Pinpoint the cell where the given text exists, returning its (X, Y) midpoint coordinate. 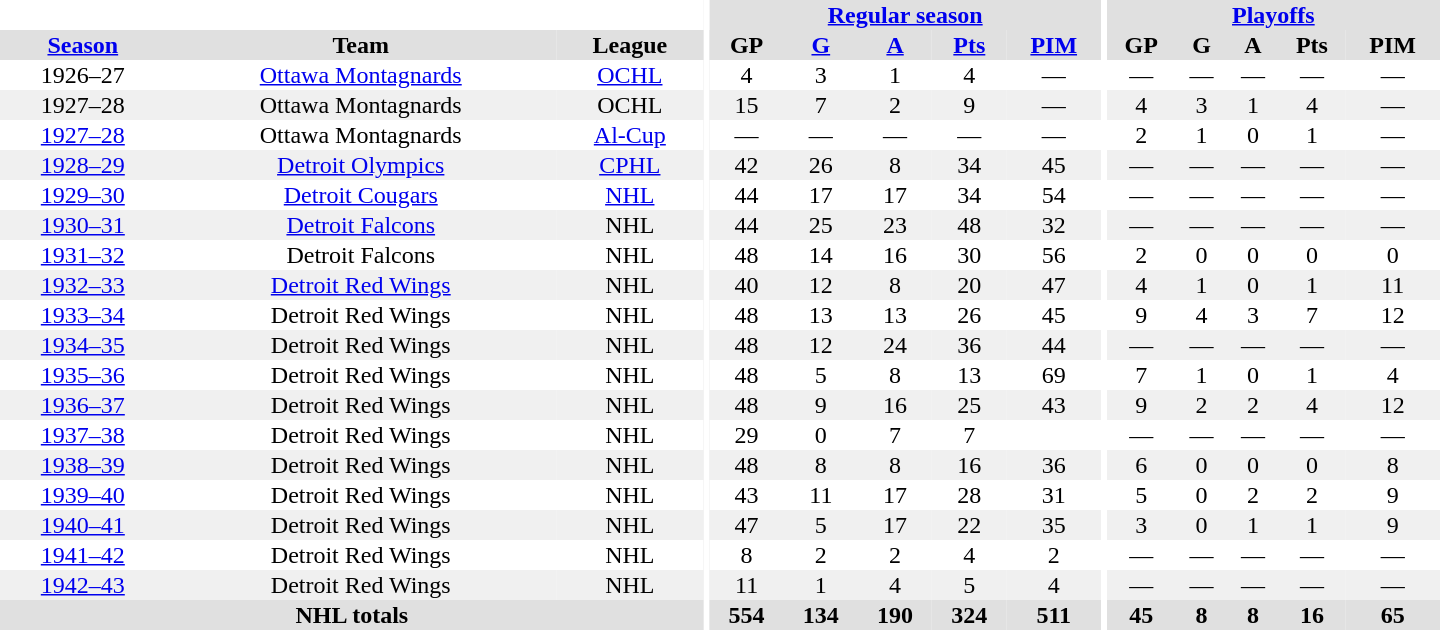
190 (895, 615)
29 (746, 435)
42 (746, 165)
League (630, 45)
1929–30 (83, 195)
65 (1392, 615)
511 (1054, 615)
1926–27 (83, 75)
23 (895, 225)
35 (1054, 525)
CPHL (630, 165)
Detroit Cougars (361, 195)
Detroit Olympics (361, 165)
1933–34 (83, 315)
324 (969, 615)
30 (969, 255)
1938–39 (83, 465)
1937–38 (83, 435)
1931–32 (83, 255)
1942–43 (83, 585)
Regular season (905, 15)
Team (361, 45)
1930–31 (83, 225)
40 (746, 285)
1940–41 (83, 525)
1932–33 (83, 285)
24 (895, 345)
32 (1054, 225)
28 (969, 495)
Al-Cup (630, 135)
14 (821, 255)
1934–35 (83, 345)
31 (1054, 495)
1928–29 (83, 165)
Playoffs (1274, 15)
22 (969, 525)
134 (821, 615)
1935–36 (83, 375)
1939–40 (83, 495)
Season (83, 45)
554 (746, 615)
69 (1054, 375)
1941–42 (83, 555)
NHL totals (352, 615)
1936–37 (83, 405)
56 (1054, 255)
20 (969, 285)
15 (746, 105)
54 (1054, 195)
6 (1142, 465)
